Pinpoint the cell where the given text exists, returning its (X, Y) midpoint coordinate. 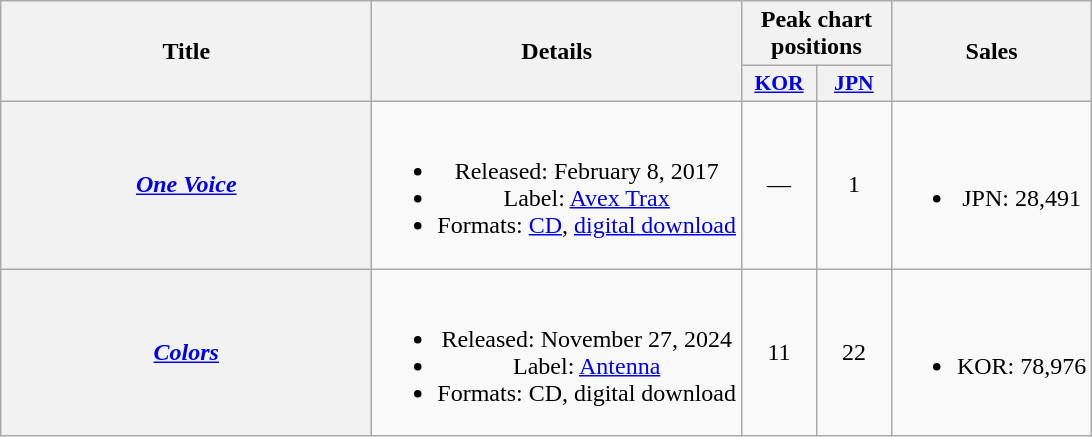
11 (780, 352)
JPN: 28,491 (991, 184)
Released: February 8, 2017 Label: Avex TraxFormats: CD, digital download (557, 184)
Details (557, 52)
— (780, 184)
Sales (991, 52)
JPN (854, 84)
KOR (780, 84)
Released: November 27, 2024 Label: AntennaFormats: CD, digital download (557, 352)
Colors (186, 352)
Peak chart positions (817, 34)
22 (854, 352)
Title (186, 52)
One Voice (186, 184)
KOR: 78,976 (991, 352)
1 (854, 184)
